Scan for the cell matching the given text and deliver its [x, y] coordinate at center. 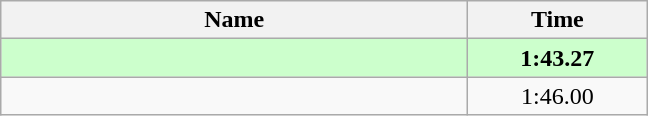
1:46.00 [558, 96]
Name [234, 20]
1:43.27 [558, 58]
Time [558, 20]
